Return (X, Y) of the center of cell containing provided text 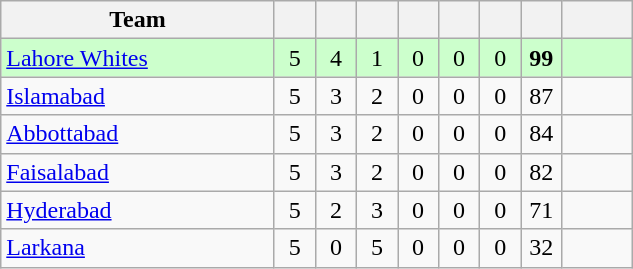
84 (542, 134)
Abbottabad (138, 134)
82 (542, 172)
Faisalabad (138, 172)
1 (376, 58)
99 (542, 58)
Larkana (138, 248)
Team (138, 20)
32 (542, 248)
Lahore Whites (138, 58)
Islamabad (138, 96)
Hyderabad (138, 210)
71 (542, 210)
4 (336, 58)
87 (542, 96)
